Determine the [x, y] coordinate at the center of the cell enclosing the given text.  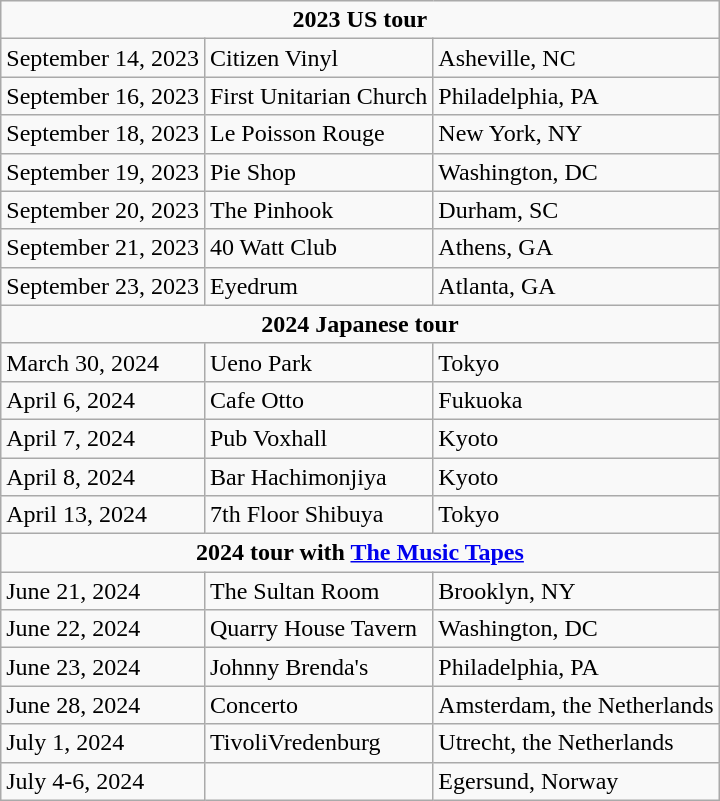
2024 Japanese tour [360, 324]
April 6, 2024 [103, 400]
September 21, 2023 [103, 248]
June 21, 2024 [103, 591]
New York, NY [576, 134]
September 14, 2023 [103, 58]
July 4-6, 2024 [103, 781]
Eyedrum [318, 286]
April 7, 2024 [103, 438]
The Sultan Room [318, 591]
September 18, 2023 [103, 134]
2024 tour with The Music Tapes [360, 553]
June 23, 2024 [103, 667]
Utrecht, the Netherlands [576, 743]
April 8, 2024 [103, 477]
Le Poisson Rouge [318, 134]
First Unitarian Church [318, 96]
Quarry House Tavern [318, 629]
June 22, 2024 [103, 629]
Cafe Otto [318, 400]
Atlanta, GA [576, 286]
Athens, GA [576, 248]
The Pinhook [318, 210]
Ueno Park [318, 362]
April 13, 2024 [103, 515]
July 1, 2024 [103, 743]
Asheville, NC [576, 58]
Egersund, Norway [576, 781]
September 16, 2023 [103, 96]
September 20, 2023 [103, 210]
Concerto [318, 705]
2023 US tour [360, 20]
Fukuoka [576, 400]
September 23, 2023 [103, 286]
7th Floor Shibuya [318, 515]
Pie Shop [318, 172]
Citizen Vinyl [318, 58]
Pub Voxhall [318, 438]
Johnny Brenda's [318, 667]
June 28, 2024 [103, 705]
Durham, SC [576, 210]
Brooklyn, NY [576, 591]
September 19, 2023 [103, 172]
Bar Hachimonjiya [318, 477]
March 30, 2024 [103, 362]
TivoliVredenburg [318, 743]
Amsterdam, the Netherlands [576, 705]
40 Watt Club [318, 248]
